Return (x, y) of the center of cell containing provided text 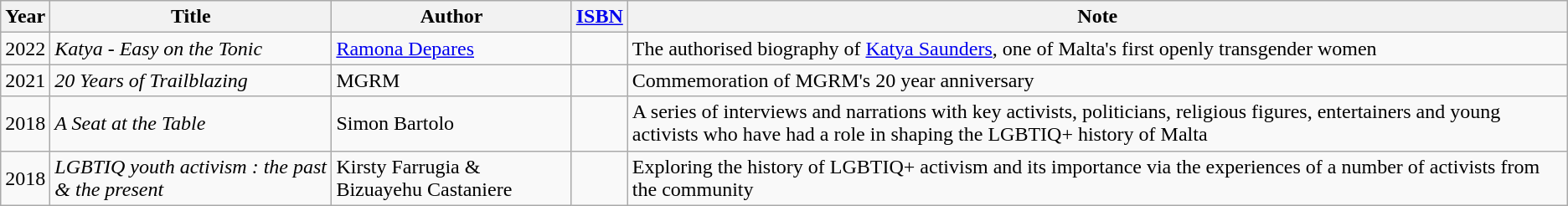
Katya - Easy on the Tonic (191, 49)
20 Years of Trailblazing (191, 80)
Author (451, 17)
2022 (25, 49)
The authorised biography of Katya Saunders, one of Malta's first openly transgender women (1097, 49)
Note (1097, 17)
Ramona Depares (451, 49)
Title (191, 17)
MGRM (451, 80)
2021 (25, 80)
Simon Bartolo (451, 124)
Commemoration of MGRM's 20 year anniversary (1097, 80)
Year (25, 17)
Kirsty Farrugia & Bizuayehu Castaniere (451, 178)
LGBTIQ youth activism : the past & the present (191, 178)
A Seat at the Table (191, 124)
ISBN (600, 17)
Exploring the history of LGBTIQ+ activism and its importance via the experiences of a number of activists from the community (1097, 178)
